Locate the cell with the specified text and output its [x, y] center coordinate. 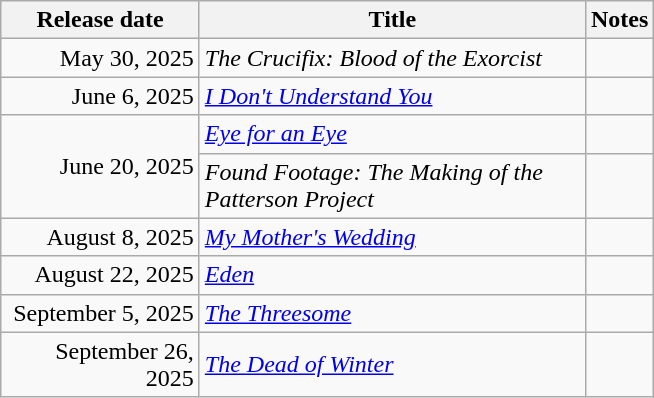
Eye for an Eye [392, 134]
Title [392, 20]
I Don't Understand You [392, 96]
September 26, 2025 [100, 364]
June 20, 2025 [100, 166]
The Crucifix: Blood of the Exorcist [392, 58]
Notes [619, 20]
Release date [100, 20]
August 22, 2025 [100, 275]
June 6, 2025 [100, 96]
Eden [392, 275]
May 30, 2025 [100, 58]
My Mother's Wedding [392, 237]
September 5, 2025 [100, 313]
The Dead of Winter [392, 364]
August 8, 2025 [100, 237]
Found Footage: The Making of the Patterson Project [392, 186]
The Threesome [392, 313]
